Scan for the cell matching the given text and deliver its (x, y) coordinate at center. 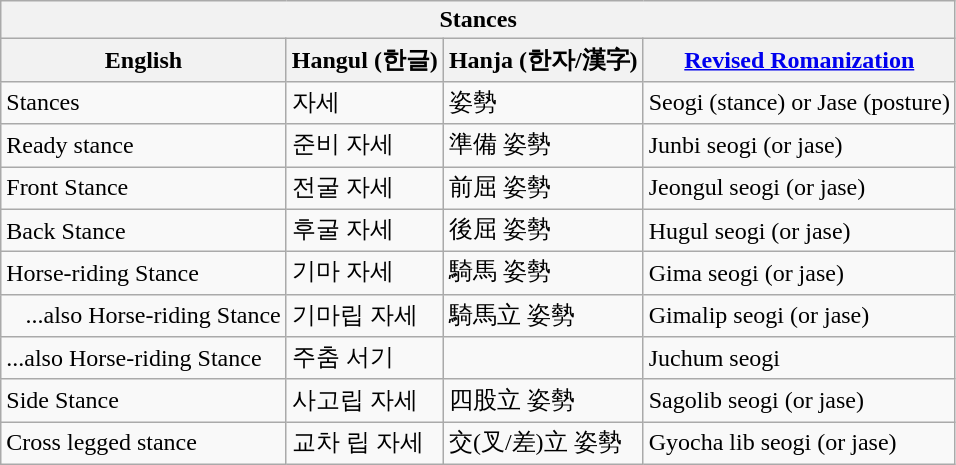
Gimalip seogi (or jase) (799, 316)
사고립 자세 (364, 400)
Hangul (한글) (364, 60)
Jeongul seogi (or jase) (799, 188)
English (144, 60)
Front Stance (144, 188)
기마립 자세 (364, 316)
기마 자세 (364, 274)
騎馬 姿勢 (543, 274)
交(叉/差)立 姿勢 (543, 444)
前屈 姿勢 (543, 188)
Cross legged stance (144, 444)
Juchum seogi (799, 358)
後屈 姿勢 (543, 230)
Sagolib seogi (or jase) (799, 400)
Seogi (stance) or Jase (posture) (799, 102)
Hanja (한자/漢字) (543, 60)
Junbi seogi (or jase) (799, 146)
주춤 서기 (364, 358)
Gima seogi (or jase) (799, 274)
Ready stance (144, 146)
Revised Romanization (799, 60)
준비 자세 (364, 146)
Horse-riding Stance (144, 274)
교차 립 자세 (364, 444)
準備 姿勢 (543, 146)
Back Stance (144, 230)
전굴 자세 (364, 188)
Gyocha lib seogi (or jase) (799, 444)
Side Stance (144, 400)
후굴 자세 (364, 230)
騎馬立 姿勢 (543, 316)
Hugul seogi (or jase) (799, 230)
四股立 姿勢 (543, 400)
姿勢 (543, 102)
자세 (364, 102)
